Return the [x, y] coordinate for the center point of the cell that contains the specified text.  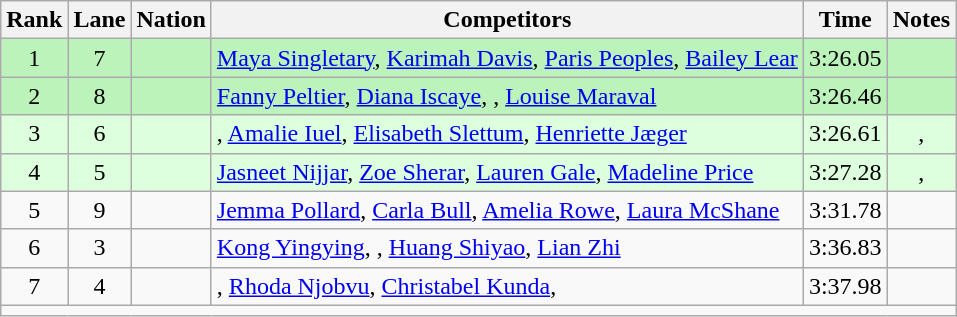
Nation [171, 20]
3:36.83 [845, 248]
3:26.05 [845, 58]
3:37.98 [845, 286]
3:26.61 [845, 134]
3:31.78 [845, 210]
Jasneet Nijjar, Zoe Sherar, Lauren Gale, Madeline Price [507, 172]
, Rhoda Njobvu, Christabel Kunda, [507, 286]
1 [34, 58]
3:27.28 [845, 172]
Rank [34, 20]
, Amalie Iuel, Elisabeth Slettum, Henriette Jæger [507, 134]
Competitors [507, 20]
3:26.46 [845, 96]
Fanny Peltier, Diana Iscaye, , Louise Maraval [507, 96]
Lane [100, 20]
Maya Singletary, Karimah Davis, Paris Peoples, Bailey Lear [507, 58]
Time [845, 20]
2 [34, 96]
Kong Yingying, , Huang Shiyao, Lian Zhi [507, 248]
Jemma Pollard, Carla Bull, Amelia Rowe, Laura McShane [507, 210]
9 [100, 210]
8 [100, 96]
Notes [921, 20]
